Scan for the cell matching the given text and deliver its (x, y) coordinate at center. 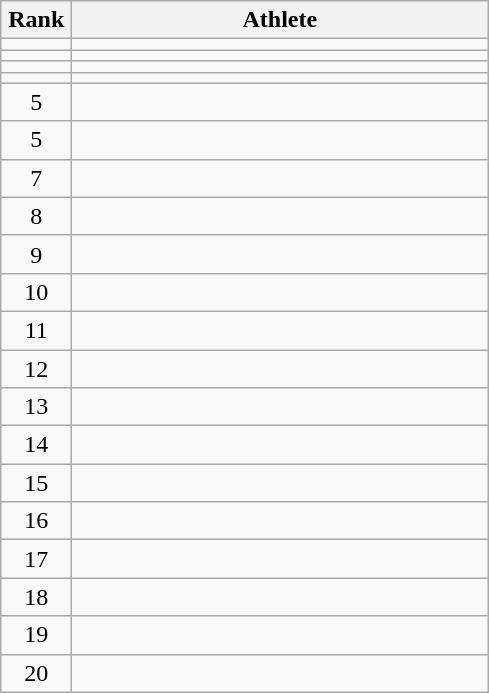
20 (36, 673)
9 (36, 254)
14 (36, 445)
Rank (36, 20)
7 (36, 178)
12 (36, 369)
8 (36, 216)
13 (36, 407)
19 (36, 635)
10 (36, 292)
18 (36, 597)
Athlete (280, 20)
15 (36, 483)
17 (36, 559)
11 (36, 330)
16 (36, 521)
